Detect which cell encompasses the target text, then output its (x, y) center coordinate. 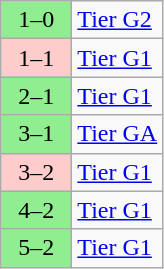
Tier G2 (118, 20)
3–2 (36, 172)
Tier GA (118, 134)
4–2 (36, 210)
5–2 (36, 248)
1–0 (36, 20)
1–1 (36, 58)
3–1 (36, 134)
2–1 (36, 96)
